Provide the (x, y) coordinate of the cell's center where the given text is located.  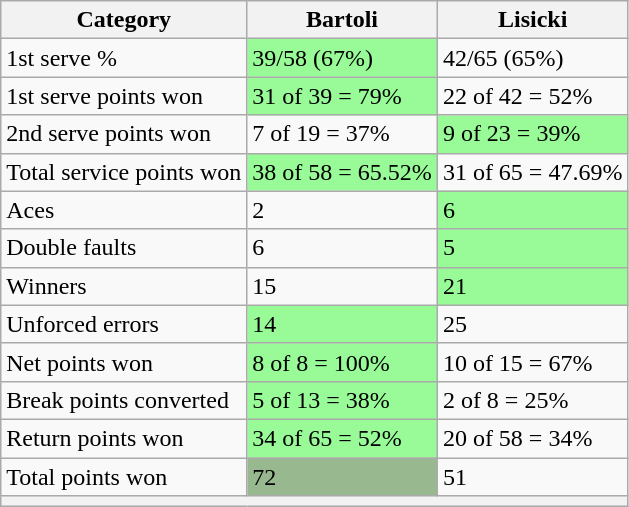
Lisicki (532, 20)
Total service points won (124, 172)
8 of 8 = 100% (342, 362)
20 of 58 = 34% (532, 438)
Category (124, 20)
2nd serve points won (124, 134)
5 (532, 248)
7 of 19 = 37% (342, 134)
31 of 65 = 47.69% (532, 172)
42/65 (65%) (532, 58)
2 (342, 210)
Aces (124, 210)
Net points won (124, 362)
25 (532, 324)
Winners (124, 286)
Double faults (124, 248)
39/58 (67%) (342, 58)
Bartoli (342, 20)
5 of 13 = 38% (342, 400)
31 of 39 = 79% (342, 96)
1st serve points won (124, 96)
2 of 8 = 25% (532, 400)
Return points won (124, 438)
14 (342, 324)
21 (532, 286)
1st serve % (124, 58)
34 of 65 = 52% (342, 438)
9 of 23 = 39% (532, 134)
Total points won (124, 477)
72 (342, 477)
Unforced errors (124, 324)
22 of 42 = 52% (532, 96)
38 of 58 = 65.52% (342, 172)
Break points converted (124, 400)
51 (532, 477)
15 (342, 286)
10 of 15 = 67% (532, 362)
